Extract the (x, y) coordinate from the center of the cell holding the provided text.  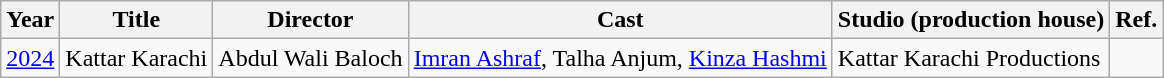
2024 (30, 58)
Kattar Karachi (136, 58)
Abdul Wali Baloch (310, 58)
Director (310, 20)
Year (30, 20)
Imran Ashraf, Talha Anjum, Kinza Hashmi (620, 58)
Title (136, 20)
Ref. (1136, 20)
Kattar Karachi Productions (970, 58)
Studio (production house) (970, 20)
Cast (620, 20)
